Output the (X, Y) coordinate of the center of the cell containing the given text.  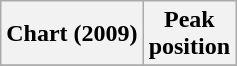
Peak position (189, 34)
Chart (2009) (72, 34)
